Pinpoint the cell where the given text exists, returning its [X, Y] midpoint coordinate. 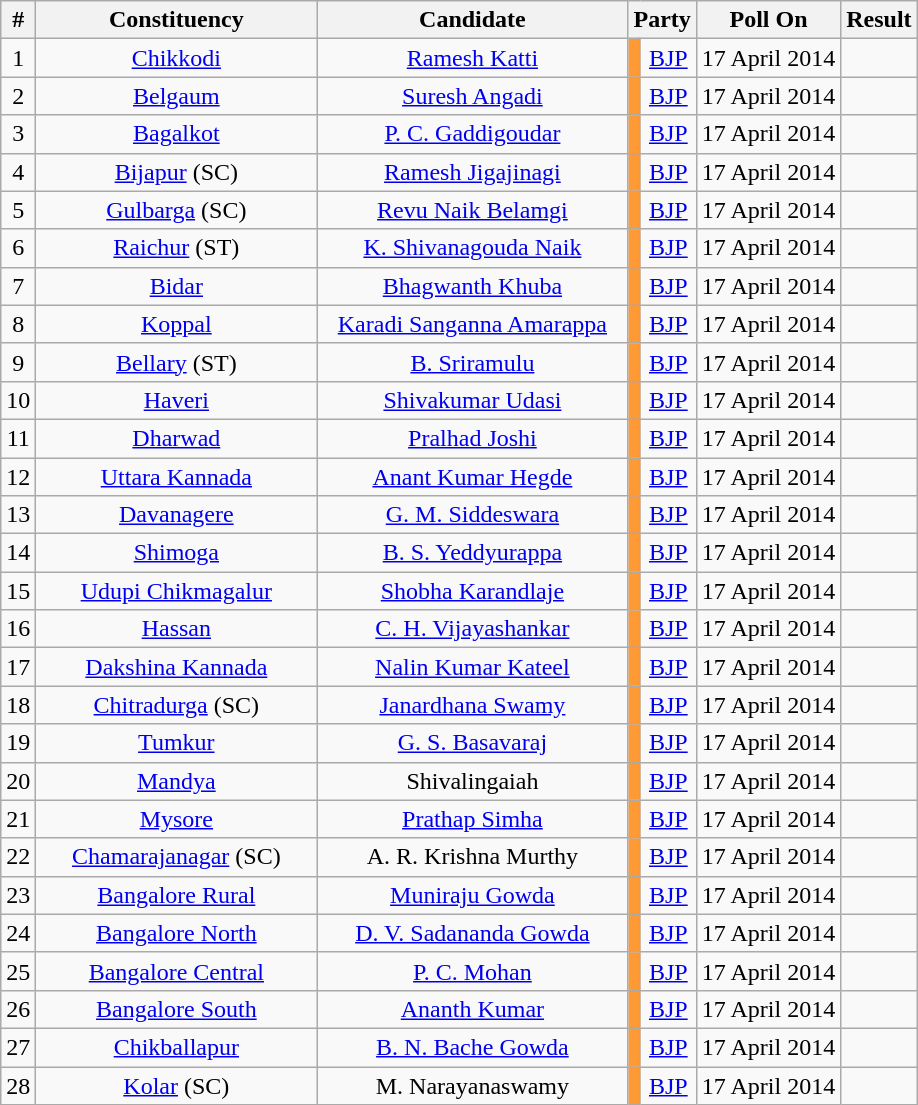
Karadi Sanganna Amarappa [472, 324]
Poll On [768, 20]
19 [18, 743]
Mandya [176, 781]
P. C. Gaddigoudar [472, 134]
26 [18, 1009]
Haveri [176, 400]
B. Sriramulu [472, 362]
3 [18, 134]
22 [18, 857]
18 [18, 705]
Party [662, 20]
Ananth Kumar [472, 1009]
Bellary (ST) [176, 362]
Pralhad Joshi [472, 438]
23 [18, 895]
B. S. Yeddyurappa [472, 553]
Gulbarga (SC) [176, 210]
Raichur (ST) [176, 248]
Shobha Karandlaje [472, 591]
28 [18, 1085]
6 [18, 248]
Hassan [176, 629]
8 [18, 324]
Candidate [472, 20]
1 [18, 58]
Chikkodi [176, 58]
2 [18, 96]
Belgaum [176, 96]
C. H. Vijayashankar [472, 629]
# [18, 20]
Mysore [176, 819]
Chitradurga (SC) [176, 705]
Bangalore South [176, 1009]
7 [18, 286]
G. S. Basavaraj [472, 743]
Anant Kumar Hegde [472, 477]
20 [18, 781]
Udupi Chikmagalur [176, 591]
Bangalore Central [176, 971]
Davanagere [176, 515]
15 [18, 591]
Bidar [176, 286]
5 [18, 210]
Result [879, 20]
17 [18, 667]
A. R. Krishna Murthy [472, 857]
K. Shivanagouda Naik [472, 248]
11 [18, 438]
21 [18, 819]
Bhagwanth Khuba [472, 286]
24 [18, 933]
Shimoga [176, 553]
Bangalore North [176, 933]
D. V. Sadananda Gowda [472, 933]
Suresh Angadi [472, 96]
12 [18, 477]
Chamarajanagar (SC) [176, 857]
Uttara Kannada [176, 477]
Kolar (SC) [176, 1085]
B. N. Bache Gowda [472, 1047]
9 [18, 362]
Chikballapur [176, 1047]
13 [18, 515]
Ramesh Katti [472, 58]
Dakshina Kannada [176, 667]
Bagalkot [176, 134]
27 [18, 1047]
Constituency [176, 20]
G. M. Siddeswara [472, 515]
14 [18, 553]
Shivakumar Udasi [472, 400]
M. Narayanaswamy [472, 1085]
Bangalore Rural [176, 895]
P. C. Mohan [472, 971]
Prathap Simha [472, 819]
Dharwad [176, 438]
4 [18, 172]
Bijapur (SC) [176, 172]
10 [18, 400]
16 [18, 629]
Muniraju Gowda [472, 895]
25 [18, 971]
Nalin Kumar Kateel [472, 667]
Shivalingaiah [472, 781]
Koppal [176, 324]
Janardhana Swamy [472, 705]
Revu Naik Belamgi [472, 210]
Tumkur [176, 743]
Ramesh Jigajinagi [472, 172]
